Extract the (x, y) coordinate from the center of the cell holding the provided text.  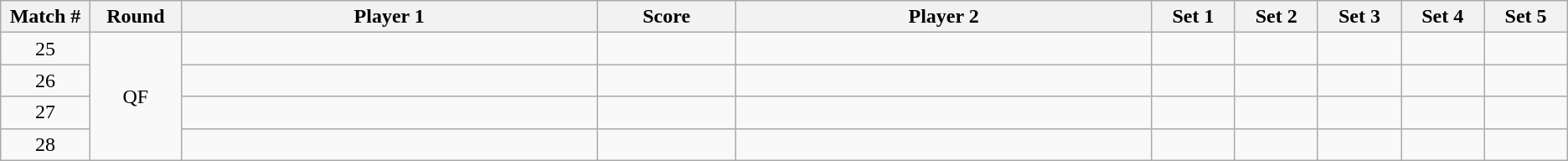
Match # (45, 17)
28 (45, 144)
Set 3 (1359, 17)
Set 2 (1277, 17)
Score (667, 17)
Set 1 (1193, 17)
27 (45, 112)
Player 2 (943, 17)
Round (136, 17)
26 (45, 80)
QF (136, 96)
Set 4 (1442, 17)
25 (45, 49)
Set 5 (1526, 17)
Player 1 (389, 17)
